Return the (x, y) coordinate for the center point of the cell that contains the specified text.  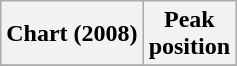
Peakposition (189, 34)
Chart (2008) (72, 34)
